Detect which cell encompasses the target text, then output its (X, Y) center coordinate. 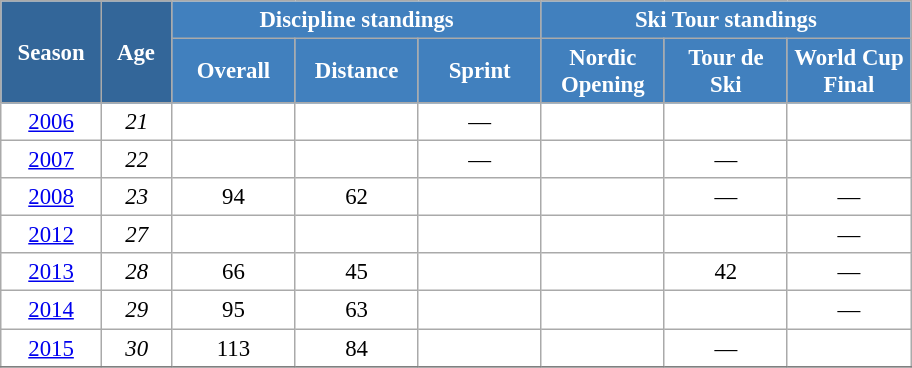
94 (234, 197)
Age (136, 52)
2007 (52, 160)
Overall (234, 72)
42 (726, 273)
30 (136, 348)
Distance (356, 72)
2012 (52, 235)
27 (136, 235)
22 (136, 160)
2006 (52, 122)
Sprint (480, 72)
66 (234, 273)
NordicOpening (602, 72)
62 (356, 197)
2008 (52, 197)
45 (356, 273)
21 (136, 122)
63 (356, 310)
95 (234, 310)
Tour deSki (726, 72)
World CupFinal (848, 72)
29 (136, 310)
2015 (52, 348)
Ski Tour standings (726, 20)
28 (136, 273)
113 (234, 348)
2013 (52, 273)
84 (356, 348)
Discipline standings (356, 20)
23 (136, 197)
2014 (52, 310)
Season (52, 52)
